Scan for the cell matching the given text and deliver its (X, Y) coordinate at center. 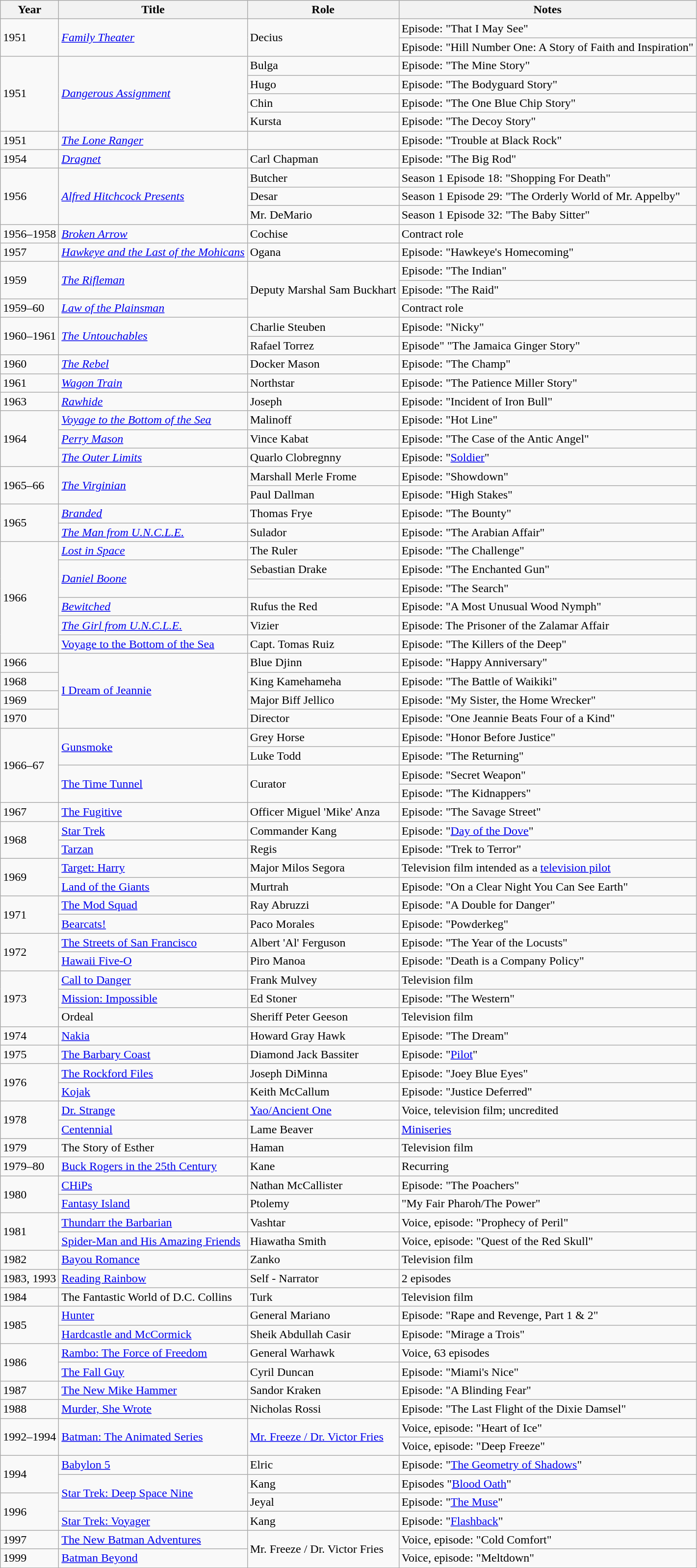
Episode: "The Kidnappers" (547, 793)
1960 (29, 364)
Vizier (323, 625)
Episode: "The Killers of the Deep" (547, 644)
Decius (323, 38)
Charlie Steuben (323, 327)
Episode: "Secret Weapon" (547, 774)
Cyril Duncan (323, 1371)
The New Mike Hammer (153, 1390)
Kojak (153, 1092)
Voice, episode: "Cold Comfort" (547, 1540)
Ed Stoner (323, 998)
1954 (29, 159)
Buck Rogers in the 25th Century (153, 1167)
Voice, television film; uncredited (547, 1110)
Episode: "That I May See" (547, 28)
Sulador (323, 532)
The Rifleman (153, 280)
1997 (29, 1540)
Gunsmoke (153, 747)
Joseph (323, 401)
Episode: "A Blinding Fear" (547, 1390)
Lame Beaver (323, 1129)
Butcher (323, 177)
The Lone Ranger (153, 140)
1965 (29, 523)
Malinoff (323, 420)
Episode: "Miami's Nice" (547, 1371)
1987 (29, 1390)
Luke Todd (323, 756)
Episode: "Happy Anniversary" (547, 663)
1956–1958 (29, 234)
1973 (29, 998)
Episode: "Death is a Company Policy" (547, 961)
CHiPs (153, 1185)
Perry Mason (153, 439)
1965–66 (29, 485)
1970 (29, 719)
The Untouchables (153, 336)
Quarlo Clobregnny (323, 457)
Year (29, 10)
Daniel Boone (153, 579)
Bulga (323, 66)
1959–60 (29, 308)
Nathan McCallister (323, 1185)
Carl Chapman (323, 159)
1983, 1993 (29, 1278)
Episode: "Rape and Revenge, Part 1 & 2" (547, 1316)
Nakia (153, 1036)
Voice, episode: "Quest of the Red Skull" (547, 1241)
The Outer Limits (153, 457)
Episode: "Showdown" (547, 476)
Vince Kabat (323, 439)
Grey Horse (323, 737)
Piro Manoa (323, 961)
1964 (29, 439)
Elric (323, 1465)
Television film intended as a television pilot (547, 868)
Episode: "The Mine Story" (547, 66)
1985 (29, 1325)
Episode: "The Battle of Waikiki" (547, 681)
Deputy Marshal Sam Buckhart (323, 290)
Albert 'Al' Ferguson (323, 943)
Kursta (323, 122)
Docker Mason (323, 364)
Vashtar (323, 1222)
Northstar (323, 383)
Hardcastle and McCormick (153, 1334)
Episode: "The Last Flight of the Dixie Damsel" (547, 1409)
The Streets of San Francisco (153, 943)
Mr. DeMario (323, 215)
The Rebel (153, 364)
Blue Djinn (323, 663)
Episode: "The Savage Street" (547, 812)
Babylon 5 (153, 1465)
Paco Morales (323, 924)
I Dream of Jeannie (153, 691)
The New Batman Adventures (153, 1540)
Episode: "High Stakes" (547, 495)
Ordeal (153, 1017)
Episode: "The Muse" (547, 1502)
Self - Narrator (323, 1278)
Voice, episode: "Prophecy of Peril" (547, 1222)
Paul Dallman (323, 495)
Turk (323, 1297)
Role (323, 10)
Ogana (323, 252)
Regis (323, 849)
Ptolemy (323, 1204)
1986 (29, 1362)
General Mariano (323, 1316)
Reading Rainbow (153, 1278)
Episode: "On a Clear Night You Can See Earth" (547, 887)
Notes (547, 10)
Bewitched (153, 607)
1956 (29, 196)
Episode: "One Jeannie Beats Four of a Kind" (547, 719)
1961 (29, 383)
Dangerous Assignment (153, 94)
1972 (29, 952)
Mission: Impossible (153, 998)
Commander Kang (323, 831)
Curator (323, 784)
Episode: "Flashback" (547, 1521)
Dragnet (153, 159)
Sandor Kraken (323, 1390)
The Time Tunnel (153, 784)
Episode: "The Enchanted Gun" (547, 570)
Episode: "Honor Before Justice" (547, 737)
Star Trek: Voyager (153, 1521)
Episode: "The Case of the Antic Angel" (547, 439)
Episode: "The Year of the Locusts" (547, 943)
Nicholas Rossi (323, 1409)
1959 (29, 280)
Tarzan (153, 849)
"My Fair Pharoh/The Power" (547, 1204)
Director (323, 719)
Major Biff Jellico (323, 700)
Major Milos Segora (323, 868)
Sebastian Drake (323, 570)
Episode: "The Bounty" (547, 513)
Bayou Romance (153, 1260)
Jeyal (323, 1502)
Rambo: The Force of Freedom (153, 1353)
Title (153, 10)
1988 (29, 1409)
Episode" "The Jamaica Ginger Story" (547, 346)
Desar (323, 196)
Episode: "The Challenge" (547, 551)
Episode: "Hawkeye's Homecoming" (547, 252)
Family Theater (153, 38)
Bearcats! (153, 924)
Episode: "A Double for Danger" (547, 905)
Rafael Torrez (323, 346)
Episode: "Incident of Iron Bull" (547, 401)
1981 (29, 1232)
The Story of Esther (153, 1148)
1979 (29, 1148)
Kane (323, 1167)
Episode: "The Decoy Story" (547, 122)
Episode: "Nicky" (547, 327)
Centennial (153, 1129)
Broken Arrow (153, 234)
Joseph DiMinna (323, 1073)
Lost in Space (153, 551)
1992–1994 (29, 1437)
Episode: "Soldier" (547, 457)
Capt. Tomas Ruiz (323, 644)
1974 (29, 1036)
1984 (29, 1297)
Land of the Giants (153, 887)
Diamond Jack Bassiter (323, 1054)
1967 (29, 812)
Episode: "Trouble at Black Rock" (547, 140)
King Kamehameha (323, 681)
1957 (29, 252)
Haman (323, 1148)
Spider-Man and His Amazing Friends (153, 1241)
Fantasy Island (153, 1204)
Batman Beyond (153, 1558)
Season 1 Episode 18: "Shopping For Death" (547, 177)
Law of the Plainsman (153, 308)
Episode: "The Patience Miller Story" (547, 383)
Recurring (547, 1167)
Episode: "The Search" (547, 588)
Star Trek (153, 831)
Voice, episode: "Heart of Ice" (547, 1428)
1979–80 (29, 1167)
Episode: "A Most Unusual Wood Nymph" (547, 607)
Episode: "Trek to Terror" (547, 849)
Yao/Ancient One (323, 1110)
The Girl from U.N.C.L.E. (153, 625)
Episodes "Blood Oath" (547, 1484)
Episode: "Day of the Dove" (547, 831)
Season 1 Episode 29: "The Orderly World of Mr. Appelby" (547, 196)
Thomas Frye (323, 513)
Episode: The Prisoner of the Zalamar Affair (547, 625)
1971 (29, 915)
1980 (29, 1195)
Cochise (323, 234)
Voice, episode: "Meltdown" (547, 1558)
The Man from U.N.C.L.E. (153, 532)
Keith McCallum (323, 1092)
Episode: "Joey Blue Eyes" (547, 1073)
Branded (153, 513)
Call to Danger (153, 980)
Episode: "Pilot" (547, 1054)
Hawkeye and the Last of the Mohicans (153, 252)
Episode: "The Arabian Affair" (547, 532)
1975 (29, 1054)
Episode: "Hot Line" (547, 420)
1994 (29, 1474)
The Virginian (153, 485)
Batman: The Animated Series (153, 1437)
Episode: "Hill Number One: A Story of Faith and Inspiration" (547, 47)
1963 (29, 401)
General Warhawk (323, 1353)
Sheriff Peter Geeson (323, 1017)
Episode: "Powderkeg" (547, 924)
Sheik Abdullah Casir (323, 1334)
Episode: "The Returning" (547, 756)
The Rockford Files (153, 1073)
Season 1 Episode 32: "The Baby Sitter" (547, 215)
The Fall Guy (153, 1371)
The Ruler (323, 551)
Episode: "The Bodyguard Story" (547, 84)
Marshall Merle Frome (323, 476)
Chin (323, 103)
1982 (29, 1260)
Dr. Strange (153, 1110)
Miniseries (547, 1129)
Episode: "The Indian" (547, 271)
Episode: "Justice Deferred" (547, 1092)
Murtrah (323, 887)
Episode: "The Geometry of Shadows" (547, 1465)
The Mod Squad (153, 905)
1960–1961 (29, 336)
Hiawatha Smith (323, 1241)
The Barbary Coast (153, 1054)
Wagon Train (153, 383)
Officer Miguel 'Mike' Anza (323, 812)
Frank Mulvey (323, 980)
Voice, 63 episodes (547, 1353)
Howard Gray Hawk (323, 1036)
Star Trek: Deep Space Nine (153, 1493)
Hawaii Five-O (153, 961)
Murder, She Wrote (153, 1409)
Episode: "The Raid" (547, 290)
Alfred Hitchcock Presents (153, 196)
Episode: "The Big Rod" (547, 159)
The Fugitive (153, 812)
1999 (29, 1558)
Ray Abruzzi (323, 905)
Target: Harry (153, 868)
Episode: "The Poachers" (547, 1185)
Hugo (323, 84)
Episode: "The Western" (547, 998)
1976 (29, 1082)
Episode: "The One Blue Chip Story" (547, 103)
Episode: "Mirage a Trois" (547, 1334)
Episode: "The Champ" (547, 364)
2 episodes (547, 1278)
1996 (29, 1512)
Episode: "The Dream" (547, 1036)
Zanko (323, 1260)
Thundarr the Barbarian (153, 1222)
Voice, episode: "Deep Freeze" (547, 1446)
The Fantastic World of D.C. Collins (153, 1297)
Hunter (153, 1316)
Episode: "My Sister, the Home Wrecker" (547, 700)
Rufus the Red (323, 607)
Rawhide (153, 401)
1966–67 (29, 765)
1978 (29, 1120)
